Pinpoint the cell where the given text exists, returning its [X, Y] midpoint coordinate. 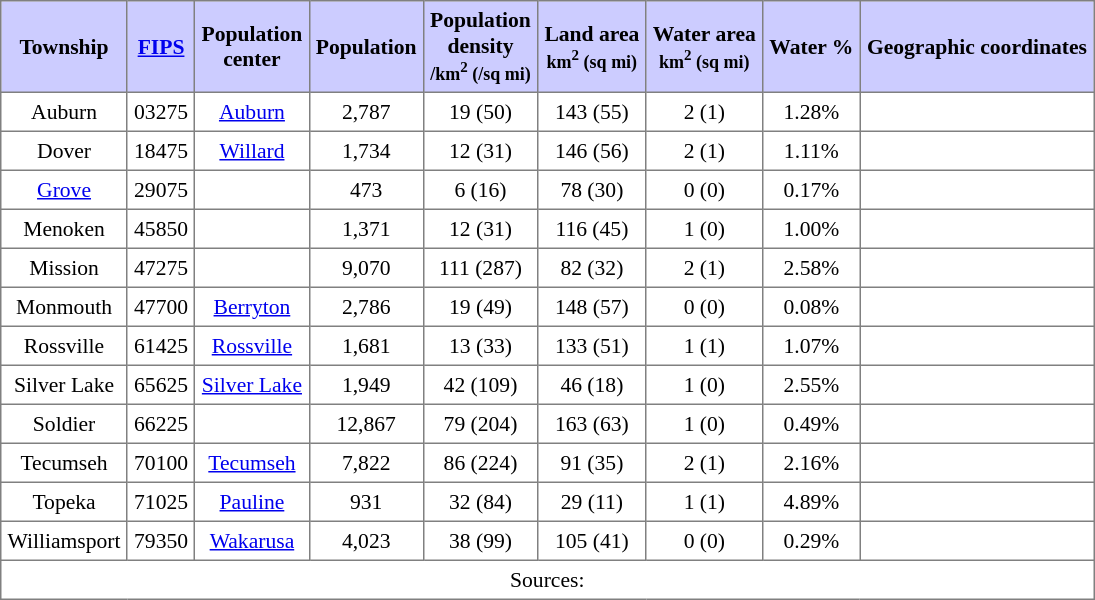
0.29% [812, 540]
Topeka [64, 502]
1,734 [366, 150]
Monmouth [64, 306]
6 (16) [480, 190]
Population [366, 47]
Populationdensity/km2 (/sq mi) [480, 47]
Township [64, 47]
Water % [812, 47]
2.58% [812, 268]
Willard [252, 150]
Dover [64, 150]
Berryton [252, 306]
45850 [160, 228]
2.16% [812, 462]
79350 [160, 540]
42 (109) [480, 384]
Water areakm2 (sq mi) [704, 47]
18475 [160, 150]
Soldier [64, 424]
29075 [160, 190]
4,023 [366, 540]
473 [366, 190]
Geographic coordinates [977, 47]
38 (99) [480, 540]
1,681 [366, 346]
1.28% [812, 112]
Land areakm2 (sq mi) [592, 47]
70100 [160, 462]
66225 [160, 424]
19 (50) [480, 112]
Populationcenter [252, 47]
148 (57) [592, 306]
2,787 [366, 112]
29 (11) [592, 502]
146 (56) [592, 150]
12,867 [366, 424]
116 (45) [592, 228]
32 (84) [480, 502]
79 (204) [480, 424]
Sources: [548, 580]
Pauline [252, 502]
1.11% [812, 150]
FIPS [160, 47]
65625 [160, 384]
4.89% [812, 502]
1,949 [366, 384]
9,070 [366, 268]
78 (30) [592, 190]
19 (49) [480, 306]
1.07% [812, 346]
1,371 [366, 228]
0.49% [812, 424]
Menoken [64, 228]
Mission [64, 268]
1.00% [812, 228]
Williamsport [64, 540]
0.08% [812, 306]
2,786 [366, 306]
91 (35) [592, 462]
47700 [160, 306]
82 (32) [592, 268]
105 (41) [592, 540]
61425 [160, 346]
163 (63) [592, 424]
47275 [160, 268]
931 [366, 502]
133 (51) [592, 346]
71025 [160, 502]
Wakarusa [252, 540]
03275 [160, 112]
2.55% [812, 384]
0.17% [812, 190]
143 (55) [592, 112]
46 (18) [592, 384]
86 (224) [480, 462]
7,822 [366, 462]
Grove [64, 190]
13 (33) [480, 346]
111 (287) [480, 268]
